For the text-containing cell, return its midpoint in [x, y] coordinate format. 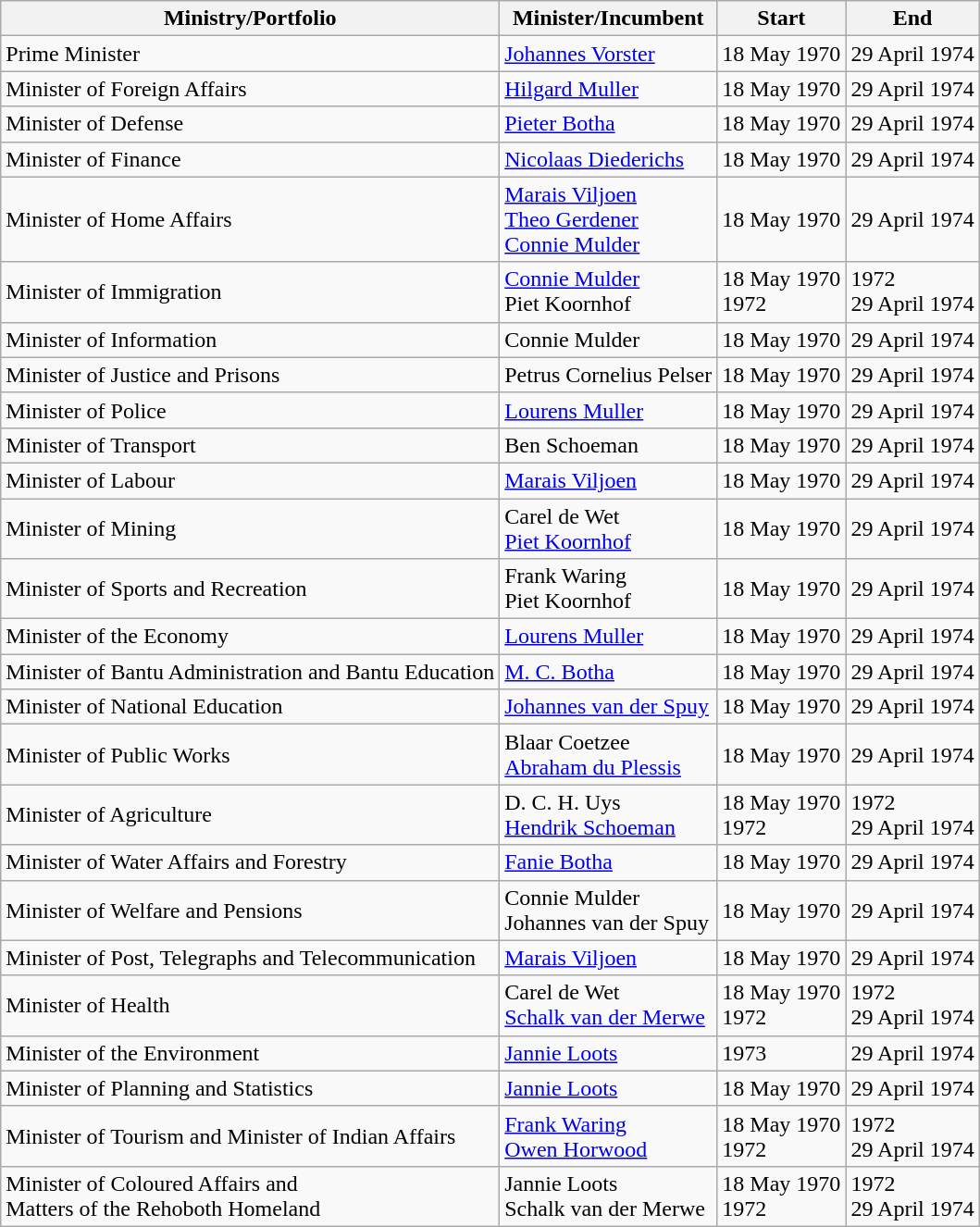
Johannes Vorster [609, 54]
Fanie Botha [609, 862]
Connie MulderJohannes van der Spuy [609, 911]
Minister of Foreign Affairs [250, 89]
Minister of Planning and Statistics [250, 1088]
Ministry/Portfolio [250, 19]
Connie MulderPiet Koornhof [609, 292]
End [912, 19]
Minister of Bantu Administration and Bantu Education [250, 672]
Minister of Coloured Affairs andMatters of the Rehoboth Homeland [250, 1196]
Johannes van der Spuy [609, 707]
Connie Mulder [609, 340]
Ben Schoeman [609, 445]
Carel de WetPiet Koornhof [609, 527]
Minister of Immigration [250, 292]
Frank WaringPiet Koornhof [609, 589]
Start [781, 19]
Minister of Welfare and Pensions [250, 911]
Prime Minister [250, 54]
Jannie LootsSchalk van der Merwe [609, 1196]
1973 [781, 1053]
Minister of Home Affairs [250, 219]
Minister of the Environment [250, 1053]
Minister of the Economy [250, 637]
Minister of Information [250, 340]
Minister of Police [250, 410]
Minister of Water Affairs and Forestry [250, 862]
Minister of Justice and Prisons [250, 375]
Carel de WetSchalk van der Merwe [609, 1005]
Frank WaringOwen Horwood [609, 1136]
Minister of Finance [250, 159]
Minister of Sports and Recreation [250, 589]
Pieter Botha [609, 124]
Minister/Incumbent [609, 19]
Minister of National Education [250, 707]
Petrus Cornelius Pelser [609, 375]
Minister of Public Works [250, 755]
Minister of Defense [250, 124]
Minister of Tourism and Minister of Indian Affairs [250, 1136]
M. C. Botha [609, 672]
D. C. H. UysHendrik Schoeman [609, 814]
Minister of Post, Telegraphs and Telecommunication [250, 958]
Marais ViljoenTheo GerdenerConnie Mulder [609, 219]
Nicolaas Diederichs [609, 159]
Minister of Agriculture [250, 814]
Minister of Health [250, 1005]
Minister of Labour [250, 480]
Blaar CoetzeeAbraham du Plessis [609, 755]
Hilgard Muller [609, 89]
Minister of Mining [250, 527]
Minister of Transport [250, 445]
